From the cell containing the given text, extract its center point as [X, Y] coordinate. 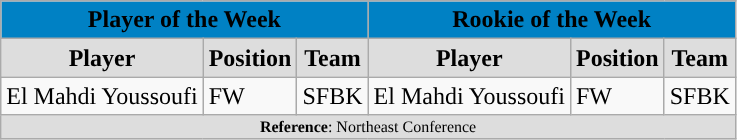
Reference: Northeast Conference [368, 127]
Player of the Week [184, 20]
Rookie of the Week [552, 20]
